Determine the (x, y) coordinate at the center of the cell enclosing the given text.  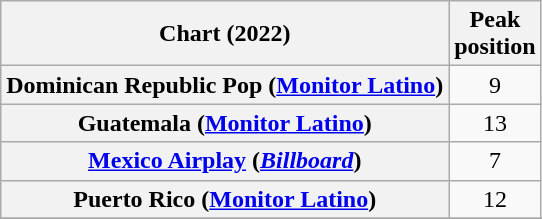
7 (495, 161)
9 (495, 85)
Peakposition (495, 34)
12 (495, 199)
13 (495, 123)
Chart (2022) (225, 34)
Puerto Rico (Monitor Latino) (225, 199)
Dominican Republic Pop (Monitor Latino) (225, 85)
Guatemala (Monitor Latino) (225, 123)
Mexico Airplay (Billboard) (225, 161)
